For the text-containing cell, return its midpoint in (x, y) coordinate format. 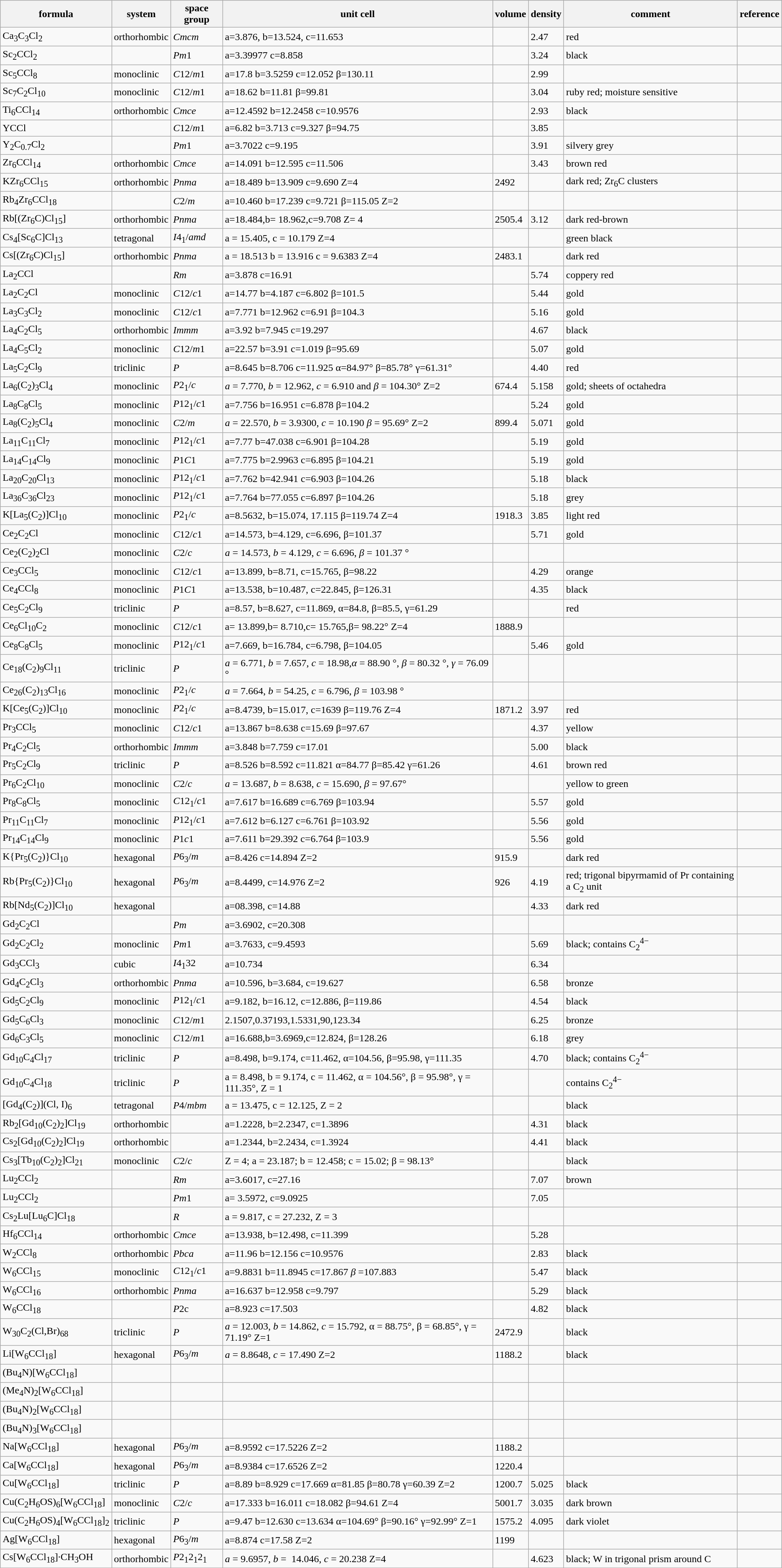
W6CCl16 (56, 1291)
Rb2[Gd10(C2)2]Cl19 (56, 1124)
Pbca (197, 1253)
5.28 (546, 1235)
Ce2(C2)2Cl (56, 553)
a=3.6902, c=20.308 (358, 924)
915.9 (510, 858)
Pr6C2Cl10 (56, 784)
a=18.62 b=11.81 β=99.81 (358, 92)
a=3.92 b=7.945 c=19.297 (358, 330)
Ce18(C2)9Cl11 (56, 668)
a=14.77 b=4.187 c=6.802 β=101.5 (358, 293)
3.04 (546, 92)
La6(C2)3Cl4 (56, 386)
(Bu4N)2[W6CCl18] (56, 1410)
a=8.5632, b=15.074, 17.115 β=119.74 Z=4 (358, 515)
1918.3 (510, 515)
5.025 (546, 1484)
La11C11Cl7 (56, 441)
4.37 (546, 728)
a = 22.570, b = 3.9300, c = 10.190 β = 95.69° Z=2 (358, 423)
a=7.612 b=6.127 c=6.761 β=103.92 (358, 821)
a=13.867 b=8.638 c=15.69 β=97.67 (358, 728)
6.58 (546, 983)
4.29 (546, 571)
(Bu4N)[W6CCl18] (56, 1373)
a=16.637 b=12.958 c=9.797 (358, 1291)
a=8.923 c=17.503 (358, 1309)
La3C3Cl2 (56, 312)
a = 13.475, c = 12.125, Z = 2 (358, 1105)
P4/mbm (197, 1105)
6.34 (546, 964)
Z = 4; a = 23.187; b = 12.458; c = 15.02; β = 98.13° (358, 1161)
5.07 (546, 349)
K{Pr5(C2)}Cl10 (56, 858)
Cs3[Tb10(C2)2]Cl21 (56, 1161)
a=8.645 b=8.706 c=11.925 α=84.97° β=85.78° γ=61.31° (358, 368)
Rb[(Zr6C)Cl15] (56, 219)
3.43 (546, 164)
a=7.669, b=16.784, c=6.798, β=104.05 (358, 645)
3.97 (546, 710)
a=9.182, b=16.12, c=12.886, β=119.86 (358, 1001)
[Gd4(C2)](Cl, I)6 (56, 1105)
KZr6CCl15 (56, 182)
4.31 (546, 1124)
a=6.82 b=3.713 c=9.327 β=94.75 (358, 128)
1871.2 (510, 710)
La8C8Cl5 (56, 404)
a = 9.6957, b = 14.046, c = 20.238 Z=4 (358, 1558)
a=1.2228, b=2.2347, c=1.3896 (358, 1124)
a=3.7022 c=9.195 (358, 145)
a=8.57, b=8.627, c=11.869, α=84.8, β=85.5, γ=61.29 (358, 608)
Li[W6CCl18] (56, 1355)
green black (650, 238)
W6CCl15 (56, 1272)
La14C14Cl9 (56, 460)
5.00 (546, 746)
a=7.762 b=42.941 c=6.903 β=104.26 (358, 479)
4.19 (546, 882)
a=8.4739, b=15.017, c=1639 β=119.76 Z=4 (358, 710)
a=13.938, b=12.498, c=11.399 (358, 1235)
Pr3CCl5 (56, 728)
1575.2 (510, 1521)
Sc2CCl2 (56, 55)
a=10.460 b=17.239 c=9.721 β=115.05 Z=2 (358, 201)
yellow (650, 728)
a=08.398, c=14.88 (358, 906)
4.35 (546, 590)
Rb4Zr6CCl18 (56, 201)
3.035 (546, 1503)
3.24 (546, 55)
contains C24− (650, 1083)
La20C20Cl13 (56, 479)
2492 (510, 182)
Gd10C4Cl17 (56, 1058)
a=8.9592 c=17.5226 Z=2 (358, 1447)
a = 12.003, b = 14.862, c = 15.792, α = 88.75°, β = 68.85°, γ = 71.19° Z=1 (358, 1332)
1220.4 (510, 1466)
a=22.57 b=3.91 c=1.019 β=95.69 (358, 349)
5.24 (546, 404)
7.05 (546, 1198)
a=7.611 b=29.392 c=6.764 β=103.9 (358, 839)
P212121 (197, 1558)
1199 (510, 1540)
2483.1 (510, 256)
4.41 (546, 1142)
Sc7C2Cl10 (56, 92)
Ce6Cl10C2 (56, 627)
a = 14.573, b = 4.129, c = 6.696, β = 101.37 ° (358, 553)
W30C2(Cl,Br)68 (56, 1332)
I41/amd (197, 238)
YCCl (56, 128)
(Me4N)2[W6CCl18] (56, 1392)
K[Ce5(C2)]Cl10 (56, 710)
dark violet (650, 1521)
5.158 (546, 386)
density (546, 14)
5.74 (546, 275)
4.82 (546, 1309)
a=16.688,b=3.6969,c=12.824, β=128.26 (358, 1038)
P1c1 (197, 839)
Ce8C8Cl5 (56, 645)
Pm (197, 924)
3.12 (546, 219)
Cu[W6CCl18] (56, 1484)
926 (510, 882)
7.07 (546, 1180)
4.67 (546, 330)
I4132 (197, 964)
2.83 (546, 1253)
Cu(C2H6OS)4[W6CCl18]2 (56, 1521)
Cs[W6CCl18]·CH3OH (56, 1558)
a=12.4592 b=12.2458 c=10.9576 (358, 111)
a=8.9384 c=17.6526 Z=2 (358, 1466)
dark brown (650, 1503)
a = 6.771, b = 7.657, c = 18.98,α = 88.90 °, β = 80.32 °, γ = 76.09 ° (358, 668)
Pr4C2Cl5 (56, 746)
Ce5C2Cl9 (56, 608)
black; W in trigonal prism around C (650, 1558)
Ce2C2Cl (56, 534)
899.4 (510, 423)
6.25 (546, 1020)
La4C2Cl5 (56, 330)
La2C2Cl (56, 293)
a=3.7633, c=9.4593 (358, 945)
volume (510, 14)
3.91 (546, 145)
a=8.874 c=17.58 Z=2 (358, 1540)
Zr6CCl14 (56, 164)
a=10.734 (358, 964)
Gd4C2Cl3 (56, 983)
silvery grey (650, 145)
Gd5C6Cl3 (56, 1020)
La5C2Cl9 (56, 368)
a=7.77 b=47.038 c=6.901 β=104.28 (358, 441)
5.071 (546, 423)
a=8.526 b=8.592 c=11.821 α=84.77 β=85.42 γ=61.26 (358, 765)
a=10.596, b=3.684, c=19.627 (358, 983)
Gd10C4Cl18 (56, 1083)
W2CCl8 (56, 1253)
5001.7 (510, 1503)
La4C5Cl2 (56, 349)
a=7.775 b=2.9963 c=6.895 β=104.21 (358, 460)
5.44 (546, 293)
1888.9 (510, 627)
a=7.756 b=16.951 c=6.878 β=104.2 (358, 404)
a=3.39977 c=8.858 (358, 55)
Gd3CCl3 (56, 964)
a = 13.687, b = 8.638, c = 15.690, β = 97.67° (358, 784)
a = 8.498, b = 9.174, c = 11.462, α = 104.56°, β = 95.98°, γ = 111.35°, Z = 1 (358, 1083)
a = 18.513 b = 13.916 c = 9.6383 Z=4 (358, 256)
a=11.96 b=12.156 c=10.9576 (358, 1253)
dark red-brown (650, 219)
674.4 (510, 386)
ruby red; moisture sensitive (650, 92)
a=9.8831 b=11.8945 c=17.867 β =107.883 (358, 1272)
a = 7.770, b = 12.962, c = 6.910 and β = 104.30° Z=2 (358, 386)
Cmcm (197, 37)
6.18 (546, 1038)
Cs2Lu[Lu6C]Cl18 (56, 1216)
Gd5C2Cl9 (56, 1001)
Na[W6CCl18] (56, 1447)
Gd2C2Cl (56, 924)
a=7.764 b=77.055 c=6.897 β=104.26 (358, 497)
2.47 (546, 37)
light red (650, 515)
a=13.538, b=10.487, c=22.845, β=126.31 (358, 590)
5.71 (546, 534)
a = 15.405, c = 10.179 Z=4 (358, 238)
a=8.498, b=9.174, c=11.462, α=104.56, β=95.98, γ=111.35 (358, 1058)
a = 9.817, c = 27.232, Z = 3 (358, 1216)
R (197, 1216)
Ce4CCl8 (56, 590)
red; trigonal bipyrmamid of Pr containing a C2 unit (650, 882)
Ca3C3Cl2 (56, 37)
4.61 (546, 765)
a=1.2344, b=2.2434, c=1.3924 (358, 1142)
a=14.091 b=12.595 c=11.506 (358, 164)
Pr14C14Cl9 (56, 839)
4.54 (546, 1001)
1200.7 (510, 1484)
a=3.6017, c=27.16 (358, 1180)
Y2C0.7Cl2 (56, 145)
2.99 (546, 74)
a = 8.8648, c = 17.490 Z=2 (358, 1355)
4.40 (546, 368)
a=18.484,b= 18.962,c=9.708 Z= 4 (358, 219)
a=3.848 b=7.759 c=17.01 (358, 746)
5.46 (546, 645)
5.16 (546, 312)
Ti6CCl14 (56, 111)
brown (650, 1180)
system (141, 14)
yellow to green (650, 784)
Pr5C2Cl9 (56, 765)
a=9.47 b=12.630 c=13.634 α=104.69° β=90.16° γ=92.99° Z=1 (358, 1521)
5.47 (546, 1272)
Pr11C11Cl7 (56, 821)
comment (650, 14)
Cs2[Gd10(C2)2]Cl19 (56, 1142)
Cu(C2H6OS)6[W6CCl18] (56, 1503)
La8(C2)5Cl4 (56, 423)
a=8.89 b=8.929 c=17.669 α=81.85 β=80.78 γ=60.39 Z=2 (358, 1484)
a = 7.664, b = 54.25, c = 6.796, β = 103.98 ° (358, 691)
(Bu4N)3[W6CCl18] (56, 1429)
2472.9 (510, 1332)
a=7.771 b=12.962 c=6.91 β=104.3 (358, 312)
a=17.333 b=16.011 c=18.082 β=94.61 Z=4 (358, 1503)
Rb[Nd5(C2)]Cl10 (56, 906)
2.93 (546, 111)
a= 13.899,b= 8.710,c= 15.765,β= 98.22° Z=4 (358, 627)
2505.4 (510, 219)
Rb{Pr5(C2)}Cl10 (56, 882)
dark red; Zr6C clusters (650, 182)
a=8.426 c=14.894 Z=2 (358, 858)
a=13.899, b=8.71, c=15.765, β=98.22 (358, 571)
Gd6C3Cl5 (56, 1038)
formula (56, 14)
2.1507,0.37193,1.5331,90,123.34 (358, 1020)
reference (759, 14)
a=7.617 b=16.689 c=6.769 β=103.94 (358, 802)
Pr8C8Cl5 (56, 802)
5.29 (546, 1291)
Ca[W6CCl18] (56, 1466)
gold; sheets of octahedra (650, 386)
Ce26(C2)13Cl16 (56, 691)
Cs[(Zr6C)Cl15] (56, 256)
4.33 (546, 906)
Hf6CCl14 (56, 1235)
coppery red (650, 275)
Ag[W6CCl18] (56, 1540)
a=14.573, b=4.129, c=6.696, β=101.37 (358, 534)
La2CCl (56, 275)
unit cell (358, 14)
La36C36Cl23 (56, 497)
cubic (141, 964)
4.095 (546, 1521)
5.69 (546, 945)
W6CCl18 (56, 1309)
Sc5CCl8 (56, 74)
a=18.489 b=13.909 c=9.690 Z=4 (358, 182)
orange (650, 571)
4.623 (546, 1558)
Gd2C2Cl2 (56, 945)
a=8.4499, c=14.976 Z=2 (358, 882)
a=3.876, b=13.524, c=11.653 (358, 37)
5.57 (546, 802)
K[La5(C2)]Cl10 (56, 515)
Ce3CCl5 (56, 571)
a= 3.5972, c=9.0925 (358, 1198)
4.70 (546, 1058)
a=17.8 b=3.5259 c=12.052 β=130.11 (358, 74)
Cs4[Sc6C]Cl13 (56, 238)
space group (197, 14)
a=3.878 c=16.91 (358, 275)
P2c (197, 1309)
